Scan for the cell matching the given text and deliver its (x, y) coordinate at center. 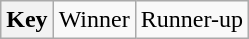
Winner (94, 20)
Runner-up (192, 20)
Key (27, 20)
